Extract the (X, Y) coordinate from the center of the cell holding the provided text.  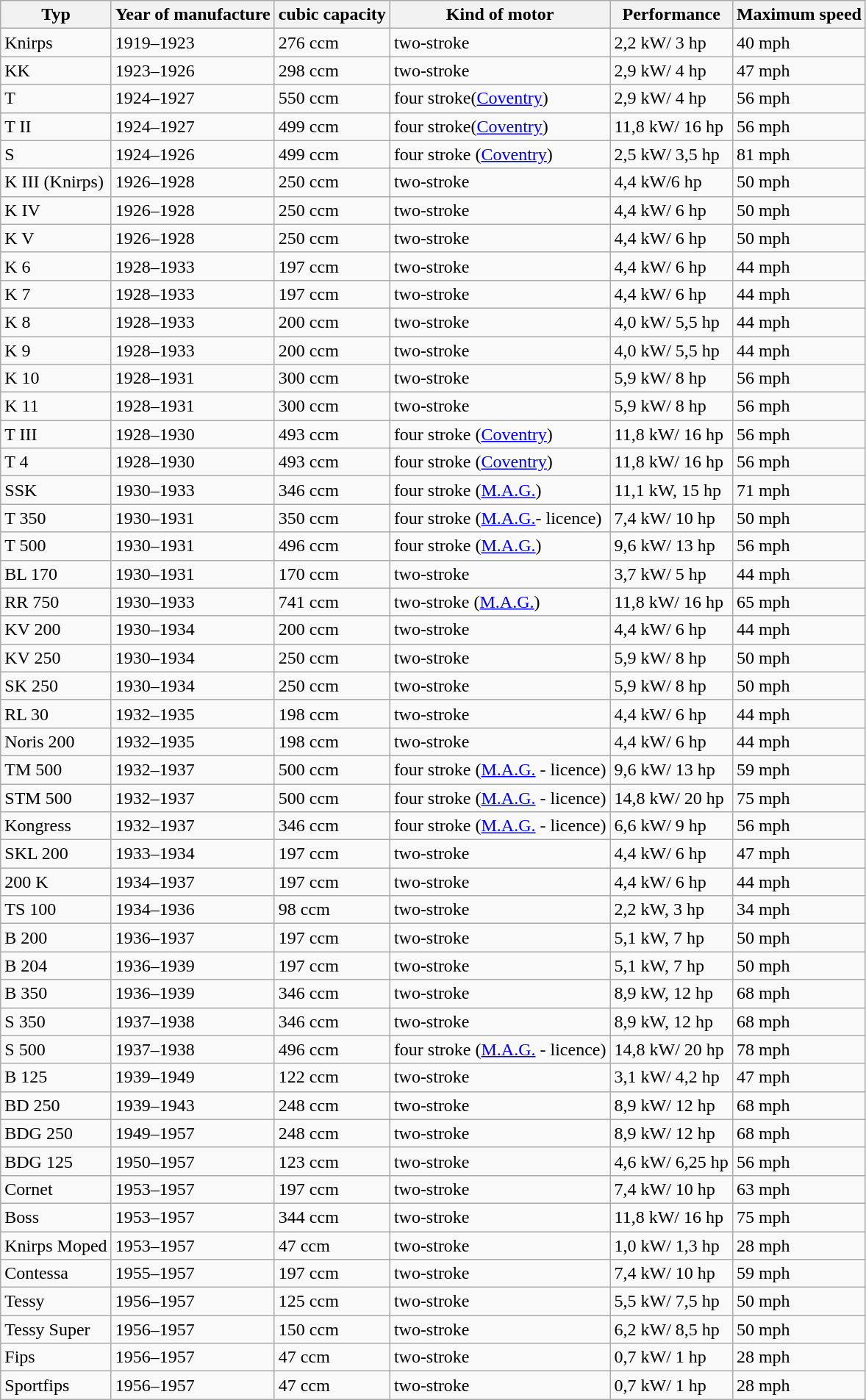
BL 170 (56, 574)
S 350 (56, 1022)
741 ccm (332, 602)
RL 30 (56, 714)
65 mph (798, 602)
11,1 kW, 15 hp (671, 490)
BDG 125 (56, 1161)
1955–1957 (193, 1274)
1936–1937 (193, 938)
Sportfips (56, 1385)
1933–1934 (193, 854)
Boss (56, 1217)
125 ccm (332, 1302)
2,5 kW/ 3,5 hp (671, 154)
40 mph (798, 43)
Year of manufacture (193, 15)
Performance (671, 15)
TS 100 (56, 910)
K 9 (56, 351)
Kongress (56, 826)
BDG 250 (56, 1133)
K 10 (56, 378)
1939–1949 (193, 1077)
122 ccm (332, 1077)
71 mph (798, 490)
T 500 (56, 546)
Tessy (56, 1302)
2,2 kW/ 3 hp (671, 43)
RR 750 (56, 602)
K 6 (56, 266)
98 ccm (332, 910)
63 mph (798, 1189)
6,2 kW/ 8,5 hp (671, 1329)
four stroke (M.A.G.- licence) (500, 518)
T (56, 98)
TM 500 (56, 769)
S 500 (56, 1049)
Typ (56, 15)
Contessa (56, 1274)
344 ccm (332, 1217)
1939–1943 (193, 1105)
1919–1923 (193, 43)
4,6 kW/ 6,25 hp (671, 1161)
1949–1957 (193, 1133)
Tessy Super (56, 1329)
1924–1926 (193, 154)
Knirps (56, 43)
T II (56, 126)
Knirps Moped (56, 1246)
170 ccm (332, 574)
two-stroke (M.A.G.) (500, 602)
123 ccm (332, 1161)
200 K (56, 882)
B 204 (56, 966)
S (56, 154)
BD 250 (56, 1105)
SSK (56, 490)
KV 250 (56, 658)
1934–1936 (193, 910)
298 ccm (332, 71)
5,5 kW/ 7,5 hp (671, 1302)
KV 200 (56, 630)
K 7 (56, 294)
1,0 kW/ 1,3 hp (671, 1246)
3,1 kW/ 4,2 hp (671, 1077)
150 ccm (332, 1329)
K IV (56, 210)
1934–1937 (193, 882)
B 125 (56, 1077)
STM 500 (56, 797)
T III (56, 434)
Kind of motor (500, 15)
3,7 kW/ 5 hp (671, 574)
2,2 kW, 3 hp (671, 910)
K III (Knirps) (56, 182)
T 350 (56, 518)
B 200 (56, 938)
6,6 kW/ 9 hp (671, 826)
Cornet (56, 1189)
Fips (56, 1357)
K V (56, 238)
T 4 (56, 462)
550 ccm (332, 98)
Maximum speed (798, 15)
B 350 (56, 994)
Noris 200 (56, 742)
SKL 200 (56, 854)
350 ccm (332, 518)
1950–1957 (193, 1161)
KK (56, 71)
34 mph (798, 910)
78 mph (798, 1049)
1923–1926 (193, 71)
SK 250 (56, 686)
4,4 kW/6 hp (671, 182)
K 11 (56, 406)
K 8 (56, 322)
cubic capacity (332, 15)
276 ccm (332, 43)
81 mph (798, 154)
